Output the [X, Y] coordinate of the center of the cell containing the given text.  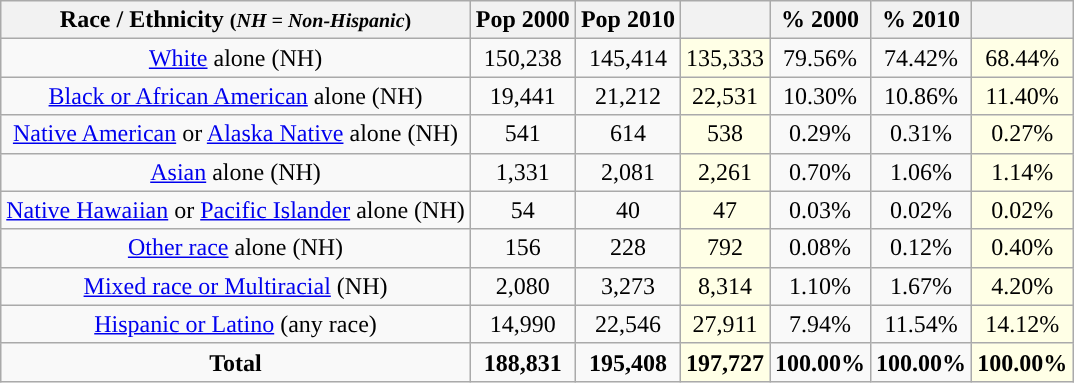
0.29% [820, 134]
Race / Ethnicity (NH = Non-Hispanic) [236, 20]
2,080 [522, 286]
1.10% [820, 286]
8,314 [724, 286]
188,831 [522, 362]
150,238 [522, 58]
% 2010 [922, 20]
27,911 [724, 324]
1.06% [922, 172]
68.44% [1022, 58]
Pop 2010 [628, 20]
11.40% [1022, 96]
614 [628, 134]
14,990 [522, 324]
1.14% [1022, 172]
0.70% [820, 172]
0.27% [1022, 134]
White alone (NH) [236, 58]
10.86% [922, 96]
1,331 [522, 172]
Native American or Alaska Native alone (NH) [236, 134]
2,081 [628, 172]
Black or African American alone (NH) [236, 96]
22,546 [628, 324]
14.12% [1022, 324]
11.54% [922, 324]
22,531 [724, 96]
0.40% [1022, 248]
538 [724, 134]
40 [628, 210]
3,273 [628, 286]
2,261 [724, 172]
0.03% [820, 210]
792 [724, 248]
Asian alone (NH) [236, 172]
145,414 [628, 58]
Pop 2000 [522, 20]
Native Hawaiian or Pacific Islander alone (NH) [236, 210]
0.12% [922, 248]
0.31% [922, 134]
1.67% [922, 286]
541 [522, 134]
195,408 [628, 362]
21,212 [628, 96]
0.08% [820, 248]
228 [628, 248]
10.30% [820, 96]
47 [724, 210]
Total [236, 362]
Other race alone (NH) [236, 248]
Hispanic or Latino (any race) [236, 324]
156 [522, 248]
197,727 [724, 362]
Mixed race or Multiracial (NH) [236, 286]
54 [522, 210]
4.20% [1022, 286]
% 2000 [820, 20]
79.56% [820, 58]
19,441 [522, 96]
7.94% [820, 324]
135,333 [724, 58]
74.42% [922, 58]
